Search for the cell housing the specified text and yield its [x, y] center coordinate. 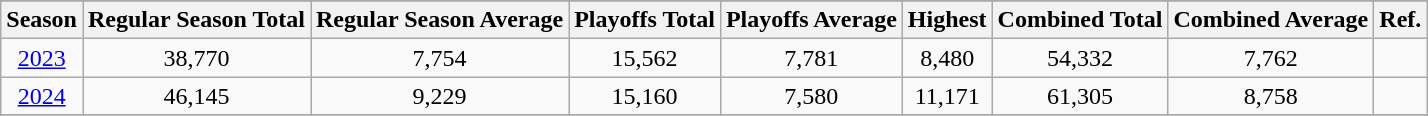
Playoffs Total [645, 20]
8,480 [947, 58]
54,332 [1080, 58]
9,229 [439, 96]
46,145 [196, 96]
61,305 [1080, 96]
Playoffs Average [811, 20]
38,770 [196, 58]
15,160 [645, 96]
Highest [947, 20]
Combined Average [1271, 20]
8,758 [1271, 96]
Combined Total [1080, 20]
Regular Season Total [196, 20]
7,580 [811, 96]
2024 [42, 96]
7,754 [439, 58]
Ref. [1400, 20]
Season [42, 20]
7,781 [811, 58]
2023 [42, 58]
Regular Season Average [439, 20]
7,762 [1271, 58]
15,562 [645, 58]
11,171 [947, 96]
